Pinpoint the cell where the given text exists, returning its [X, Y] midpoint coordinate. 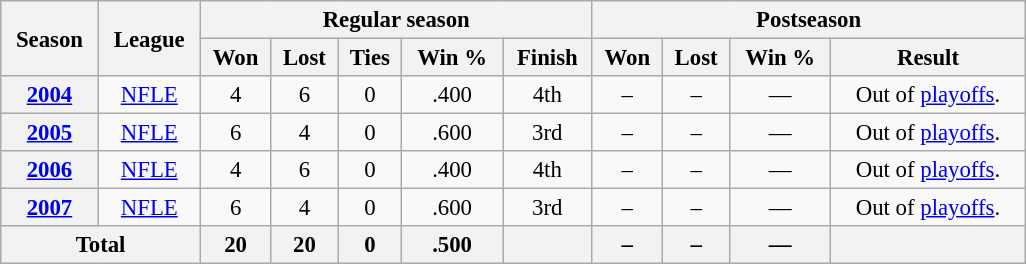
Total [101, 245]
2007 [50, 208]
Regular season [396, 20]
Season [50, 38]
League [149, 38]
2006 [50, 170]
Postseason [808, 20]
Ties [370, 58]
2005 [50, 133]
Finish [548, 58]
.500 [452, 245]
Result [928, 58]
2004 [50, 95]
